Search for the cell housing the specified text and yield its (X, Y) center coordinate. 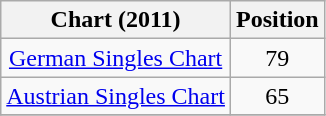
Austrian Singles Chart (116, 96)
Position (277, 20)
Chart (2011) (116, 20)
German Singles Chart (116, 58)
65 (277, 96)
79 (277, 58)
